Extract the (X, Y) coordinate from the center of the cell holding the provided text.  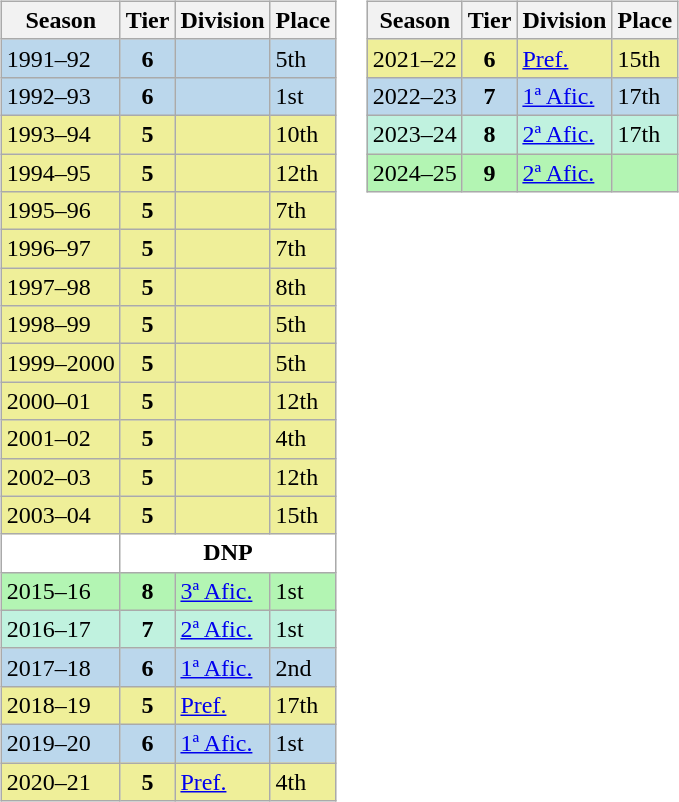
2003–04 (60, 515)
2018–19 (60, 705)
9 (490, 173)
1997–98 (60, 287)
1995–96 (60, 211)
1996–97 (60, 249)
2016–17 (60, 629)
10th (303, 134)
2nd (303, 667)
2017–18 (60, 667)
2000–01 (60, 401)
1994–95 (60, 173)
2019–20 (60, 743)
2023–24 (414, 134)
2015–16 (60, 591)
1999–2000 (60, 363)
2021–22 (414, 58)
1993–94 (60, 134)
DNP (228, 553)
2001–02 (60, 439)
2020–21 (60, 781)
2022–23 (414, 96)
2024–25 (414, 173)
1991–92 (60, 58)
1992–93 (60, 96)
2002–03 (60, 477)
1998–99 (60, 325)
3ª Afic. (222, 591)
8th (303, 287)
